For the text-containing cell, return its midpoint in (X, Y) coordinate format. 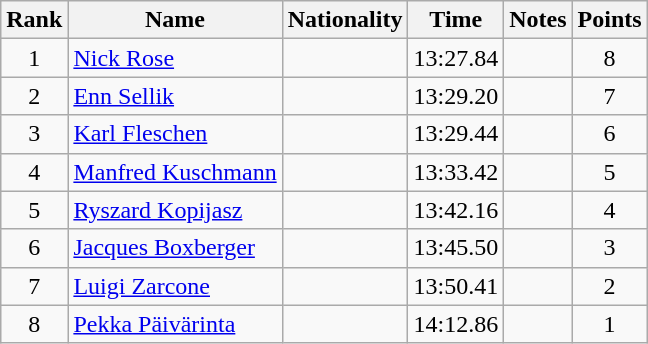
14:12.86 (456, 324)
Luigi Zarcone (175, 286)
13:50.41 (456, 286)
13:27.84 (456, 58)
13:33.42 (456, 172)
13:29.20 (456, 96)
Nick Rose (175, 58)
13:45.50 (456, 248)
13:42.16 (456, 210)
Ryszard Kopijasz (175, 210)
Time (456, 20)
Points (610, 20)
Pekka Päivärinta (175, 324)
Jacques Boxberger (175, 248)
Nationality (345, 20)
Notes (538, 20)
Manfred Kuschmann (175, 172)
Rank (34, 20)
13:29.44 (456, 134)
Name (175, 20)
Enn Sellik (175, 96)
Karl Fleschen (175, 134)
